Scan for the cell matching the given text and deliver its (X, Y) coordinate at center. 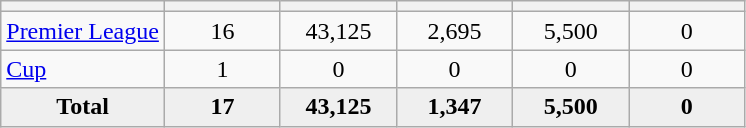
Total (83, 107)
17 (222, 107)
1 (222, 69)
2,695 (455, 31)
Cup (83, 69)
Premier League (83, 31)
1,347 (455, 107)
16 (222, 31)
